Capture the cell that displays the provided text and extract its (x, y) central coordinate. 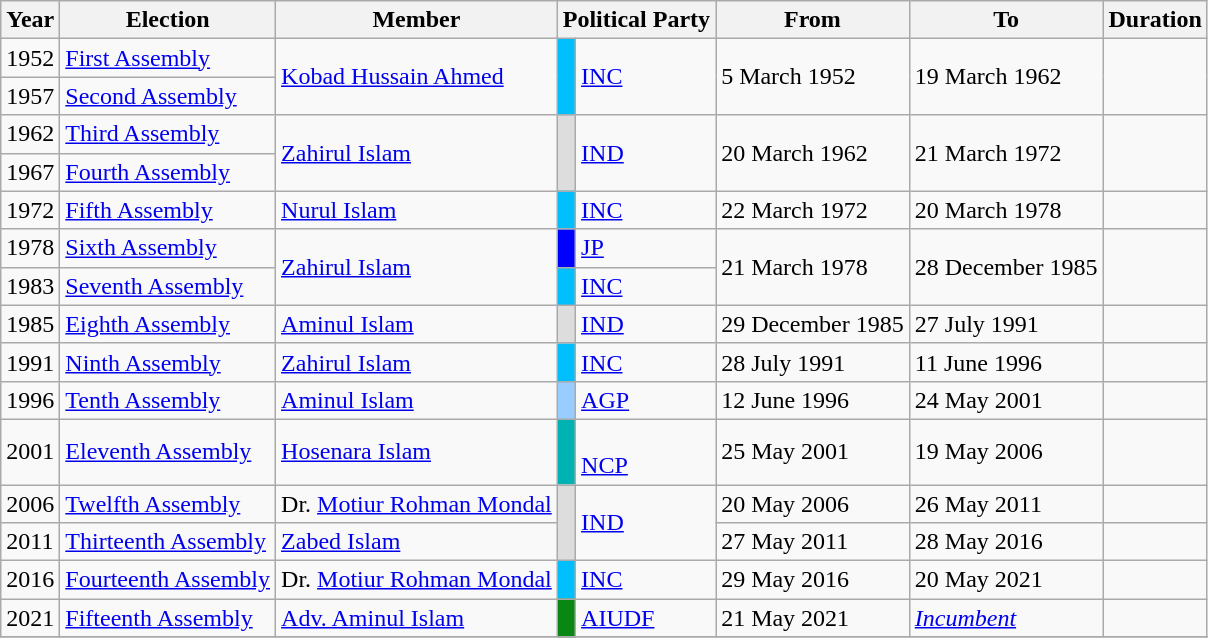
1978 (30, 248)
AIUDF (646, 618)
29 December 1985 (813, 324)
22 March 1972 (813, 210)
21 March 1972 (1006, 153)
To (1006, 20)
19 March 1962 (1006, 77)
11 June 1996 (1006, 362)
Eighth Assembly (168, 324)
24 May 2001 (1006, 400)
25 May 2001 (813, 452)
Zabed Islam (417, 542)
First Assembly (168, 58)
21 March 1978 (813, 267)
26 May 2011 (1006, 503)
Fourteenth Assembly (168, 580)
20 March 1962 (813, 153)
Eleventh Assembly (168, 452)
Election (168, 20)
AGP (646, 400)
19 May 2006 (1006, 452)
28 December 1985 (1006, 267)
21 May 2021 (813, 618)
Thirteenth Assembly (168, 542)
1983 (30, 286)
27 July 1991 (1006, 324)
Seventh Assembly (168, 286)
JP (646, 248)
Member (417, 20)
2016 (30, 580)
5 March 1952 (813, 77)
1991 (30, 362)
2021 (30, 618)
Kobad Hussain Ahmed (417, 77)
Second Assembly (168, 96)
Fifteenth Assembly (168, 618)
Adv. Aminul Islam (417, 618)
1967 (30, 172)
Incumbent (1006, 618)
Twelfth Assembly (168, 503)
1972 (30, 210)
2011 (30, 542)
From (813, 20)
2001 (30, 452)
1957 (30, 96)
12 June 1996 (813, 400)
1985 (30, 324)
Third Assembly (168, 134)
20 March 1978 (1006, 210)
Ninth Assembly (168, 362)
1952 (30, 58)
29 May 2016 (813, 580)
Year (30, 20)
Fifth Assembly (168, 210)
NCP (646, 452)
Fourth Assembly (168, 172)
20 May 2021 (1006, 580)
Political Party (636, 20)
1962 (30, 134)
Tenth Assembly (168, 400)
Hosenara Islam (417, 452)
2006 (30, 503)
Duration (1155, 20)
27 May 2011 (813, 542)
1996 (30, 400)
Nurul Islam (417, 210)
28 May 2016 (1006, 542)
Sixth Assembly (168, 248)
28 July 1991 (813, 362)
20 May 2006 (813, 503)
